Scan for the cell matching the given text and deliver its [x, y] coordinate at center. 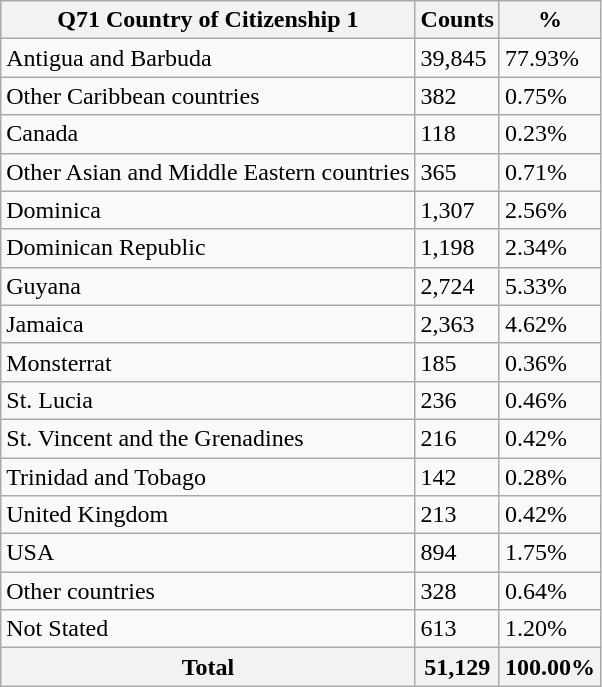
0.23% [550, 134]
0.46% [550, 400]
2.56% [550, 210]
142 [457, 477]
365 [457, 172]
Dominican Republic [208, 248]
118 [457, 134]
613 [457, 629]
328 [457, 591]
St. Lucia [208, 400]
1.75% [550, 553]
0.75% [550, 96]
0.28% [550, 477]
2.34% [550, 248]
Monsterrat [208, 362]
Other Caribbean countries [208, 96]
1,198 [457, 248]
4.62% [550, 324]
894 [457, 553]
51,129 [457, 667]
382 [457, 96]
213 [457, 515]
0.64% [550, 591]
Trinidad and Tobago [208, 477]
Other Asian and Middle Eastern countries [208, 172]
77.93% [550, 58]
236 [457, 400]
Jamaica [208, 324]
Other countries [208, 591]
39,845 [457, 58]
USA [208, 553]
Counts [457, 20]
2,724 [457, 286]
0.36% [550, 362]
1.20% [550, 629]
St. Vincent and the Grenadines [208, 438]
% [550, 20]
Not Stated [208, 629]
185 [457, 362]
Q71 Country of Citizenship 1 [208, 20]
United Kingdom [208, 515]
0.71% [550, 172]
100.00% [550, 667]
Canada [208, 134]
Total [208, 667]
Guyana [208, 286]
2,363 [457, 324]
1,307 [457, 210]
216 [457, 438]
Dominica [208, 210]
5.33% [550, 286]
Antigua and Barbuda [208, 58]
